Detect which cell encompasses the target text, then output its [x, y] center coordinate. 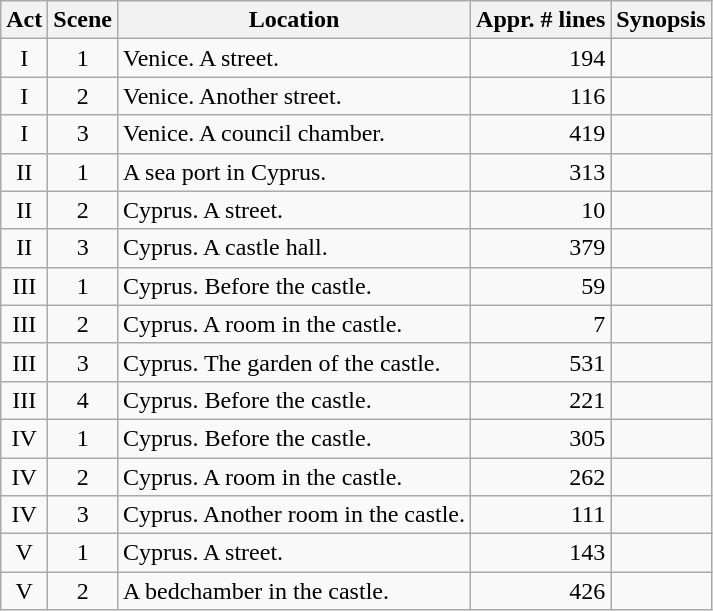
Scene [83, 20]
419 [541, 134]
379 [541, 248]
Location [294, 20]
426 [541, 591]
Act [24, 20]
262 [541, 477]
A sea port in Cyprus. [294, 172]
59 [541, 286]
A bedchamber in the castle. [294, 591]
305 [541, 438]
531 [541, 362]
143 [541, 553]
Cyprus. A castle hall. [294, 248]
Venice. A council chamber. [294, 134]
111 [541, 515]
10 [541, 210]
313 [541, 172]
221 [541, 400]
Appr. # lines [541, 20]
116 [541, 96]
Cyprus. The garden of the castle. [294, 362]
Cyprus. Another room in the castle. [294, 515]
Venice. A street. [294, 58]
194 [541, 58]
7 [541, 324]
Venice. Another street. [294, 96]
4 [83, 400]
Synopsis [661, 20]
